Capture the cell that displays the provided text and extract its (x, y) central coordinate. 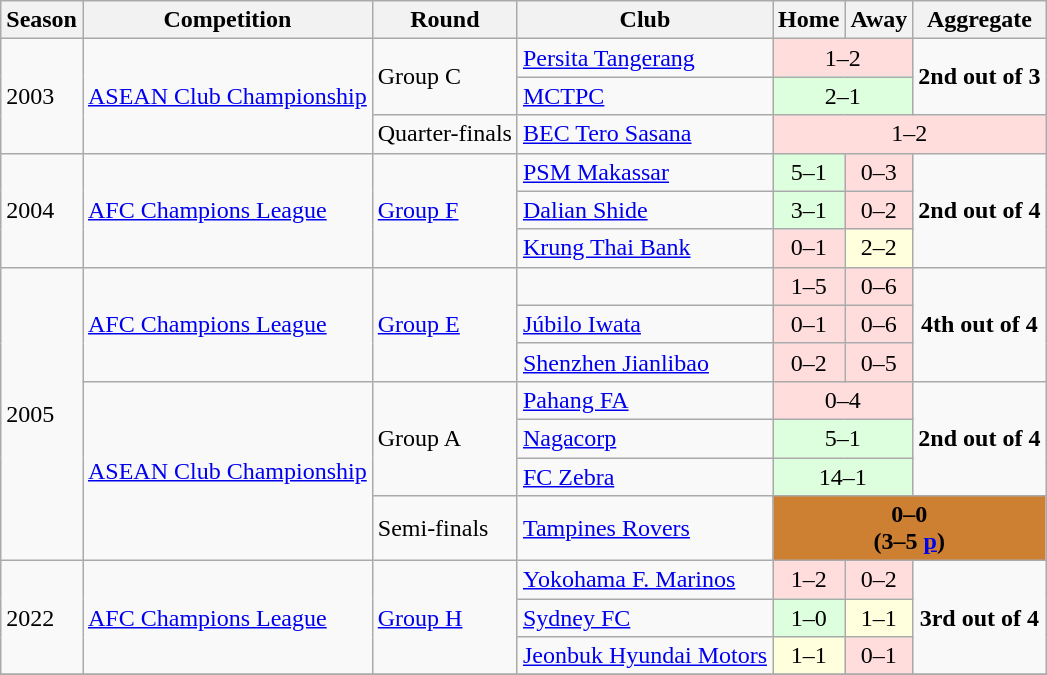
Away (879, 20)
BEC Tero Sasana (644, 134)
Group E (444, 324)
Nagacorp (644, 438)
MCTPC (644, 96)
Persita Tangerang (644, 58)
Round (444, 20)
Júbilo Iwata (644, 324)
2004 (42, 210)
Home (808, 20)
Group A (444, 438)
FC Zebra (644, 477)
Sydney FC (644, 618)
1–5 (808, 286)
0–5 (879, 362)
Tampines Rovers (644, 528)
14–1 (842, 477)
0–0 (3–5 p) (908, 528)
Jeonbuk Hyundai Motors (644, 656)
Pahang FA (644, 400)
Club (644, 20)
Dalian Shide (644, 210)
Group H (444, 618)
3rd out of 4 (980, 618)
PSM Makassar (644, 172)
Group C (444, 77)
2–1 (842, 96)
Quarter-finals (444, 134)
Krung Thai Bank (644, 248)
Competition (227, 20)
2–2 (879, 248)
2005 (42, 414)
0–4 (842, 400)
0–3 (879, 172)
Shenzhen Jianlibao (644, 362)
Yokohama F. Marinos (644, 580)
2nd out of 3 (980, 77)
Semi-finals (444, 528)
Group F (444, 210)
2022 (42, 618)
3–1 (808, 210)
1–0 (808, 618)
2003 (42, 96)
4th out of 4 (980, 324)
Aggregate (980, 20)
Season (42, 20)
